Pinpoint the cell where the given text exists, returning its [X, Y] midpoint coordinate. 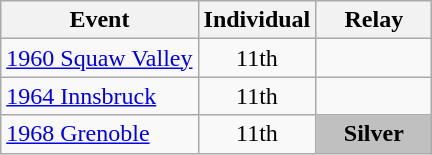
Silver [374, 134]
1968 Grenoble [100, 134]
1964 Innsbruck [100, 96]
1960 Squaw Valley [100, 58]
Individual [257, 20]
Relay [374, 20]
Event [100, 20]
